Capture the cell that displays the provided text and extract its [X, Y] central coordinate. 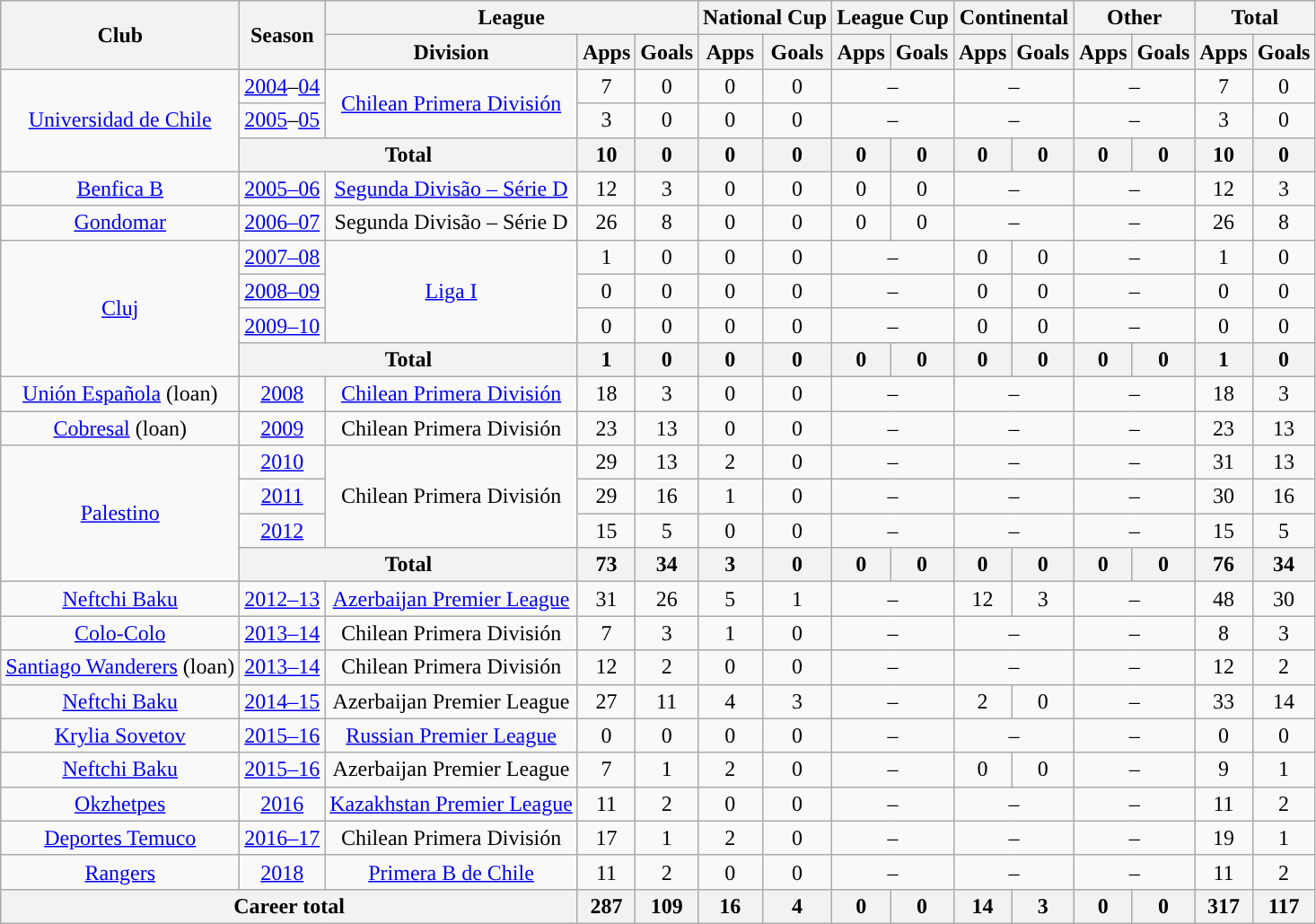
2014–15 [282, 701]
19 [1224, 838]
League [512, 18]
2011 [282, 497]
2005–06 [282, 189]
2007–08 [282, 257]
Kazakhstan Premier League [452, 804]
2006–07 [282, 223]
Okzhetpes [120, 804]
2012 [282, 531]
17 [606, 838]
2004–04 [282, 86]
73 [606, 565]
Primera B de Chile [452, 872]
Krylia Sovetov [120, 735]
Division [452, 52]
Continental [1013, 18]
27 [606, 701]
Deportes Temuco [120, 838]
2009 [282, 428]
Santiago Wanderers (loan) [120, 667]
League Cup [893, 18]
2018 [282, 872]
2008–09 [282, 291]
2009–10 [282, 325]
Liga I [452, 291]
Russian Premier League [452, 735]
2010 [282, 462]
287 [606, 906]
Unión Española (loan) [120, 393]
48 [1224, 599]
National Cup [765, 18]
109 [667, 906]
Cluj [120, 308]
Cobresal (loan) [120, 428]
Benfica B [120, 189]
Career total [289, 906]
Palestino [120, 514]
Universidad de Chile [120, 120]
2016 [282, 804]
33 [1224, 701]
Other [1135, 18]
Gondomar [120, 223]
Season [282, 35]
2012–13 [282, 599]
9 [1224, 770]
317 [1224, 906]
Colo-Colo [120, 633]
Rangers [120, 872]
2008 [282, 393]
Club [120, 35]
2005–05 [282, 120]
76 [1224, 565]
2016–17 [282, 838]
117 [1284, 906]
